Scan for the cell matching the given text and deliver its (x, y) coordinate at center. 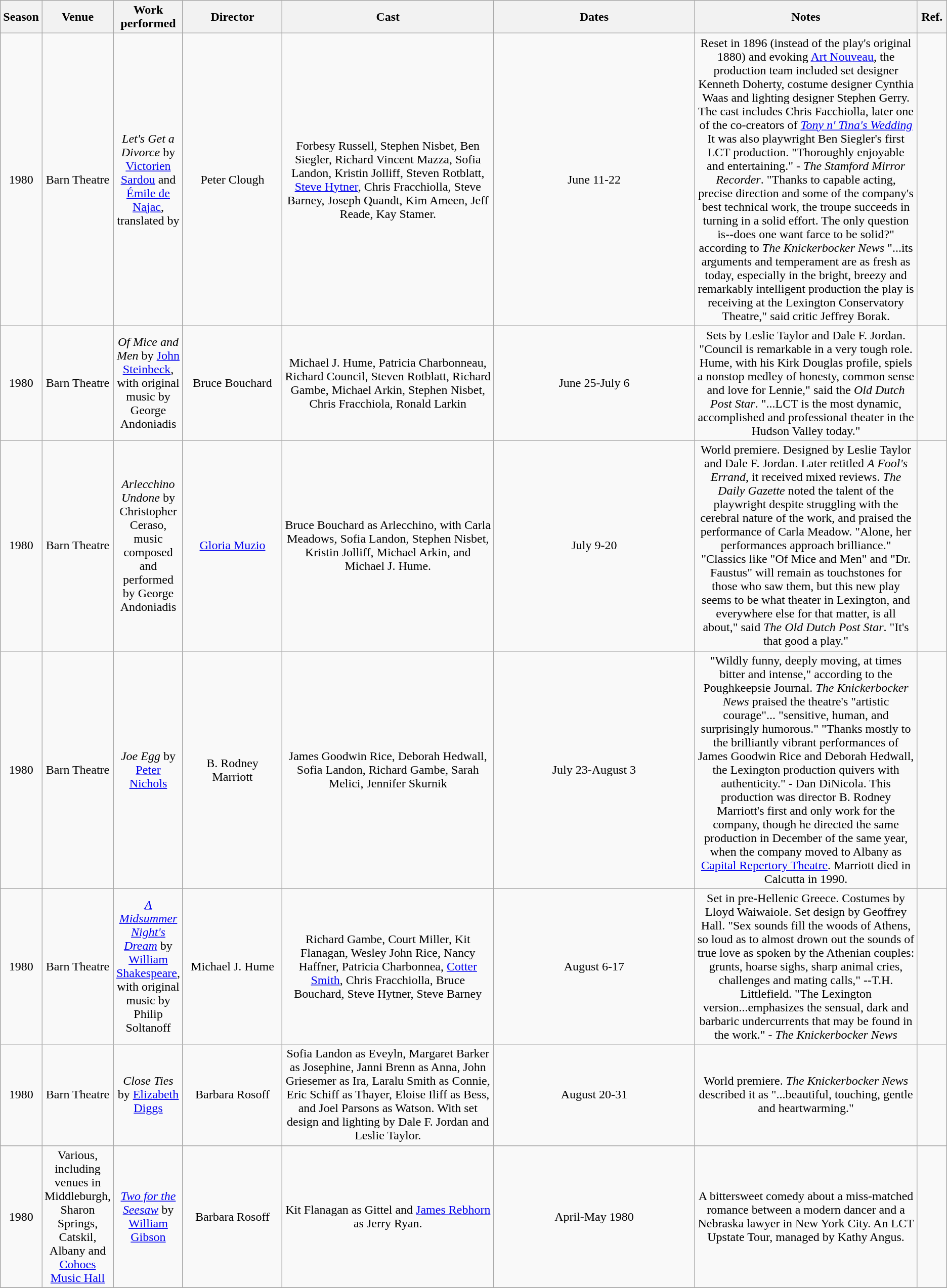
Various, including venues in Middleburgh, Sharon Springs, Catskil, Albany and Cohoes Music Hall (77, 1217)
Of Mice and Men by John Steinbeck, with original music by George Andoniadis (148, 383)
Joe Egg by Peter Nichols (148, 770)
Season (21, 17)
April-May 1980 (594, 1217)
June 11-22 (594, 180)
A Midsummer Night's Dream by William Shakespeare, with original music by Philip Soltanoff (148, 966)
James Goodwin Rice, Deborah Hedwall, Sofia Landon, Richard Gambe, Sarah Melici, Jennifer Skurnik (388, 770)
July 9-20 (594, 546)
Arlecchino Undone by Christopher Ceraso, music composed and performed by George Andoniadis (148, 546)
World premiere. The Knickerbocker News described it as "...beautiful, touching, gentle and heartwarming." (806, 1095)
July 23-August 3 (594, 770)
Venue (77, 17)
B. Rodney Marriott (232, 770)
Two for the Seesaw by William Gibson (148, 1217)
Close Ties by Elizabeth Diggs (148, 1095)
June 25-July 6 (594, 383)
Michael J. Hume (232, 966)
Bruce Bouchard as Arlecchino, with Carla Meadows, Sofia Landon, Stephen Nisbet, Kristin Jolliff, Michael Arkin, and Michael J. Hume. (388, 546)
Bruce Bouchard (232, 383)
August 20-31 (594, 1095)
August 6-17 (594, 966)
Work performed (148, 17)
Notes (806, 17)
Peter Clough (232, 180)
Ref. (932, 17)
Kit Flanagan as Gittel and James Rebhorn as Jerry Ryan. (388, 1217)
Let's Get a Divorce by Victorien Sardou and Émile de Najac, translated by (148, 180)
Cast (388, 17)
Director (232, 17)
Dates (594, 17)
Gloria Muzio (232, 546)
